Detect which cell encompasses the target text, then output its [X, Y] center coordinate. 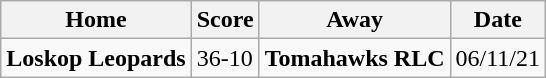
Score [225, 20]
06/11/21 [498, 58]
Home [96, 20]
Date [498, 20]
36-10 [225, 58]
Tomahawks RLC [354, 58]
Loskop Leopards [96, 58]
Away [354, 20]
